Output the [x, y] coordinate of the center of the cell containing the given text.  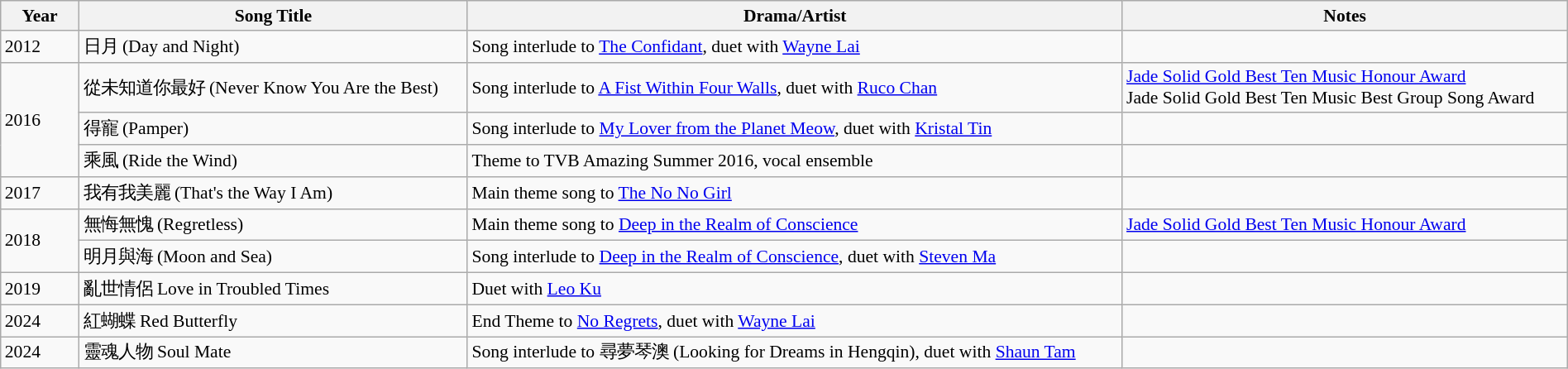
2017 [40, 194]
亂世情侶 Love in Troubled Times [273, 290]
Song interlude to 尋夢琴澳 (Looking for Dreams in Hengqin), duet with Shaun Tam [795, 352]
Year [40, 16]
2012 [40, 46]
明月與海 (Moon and Sea) [273, 256]
2019 [40, 290]
從未知道你最好 (Never Know You Are the Best) [273, 88]
日月 (Day and Night) [273, 46]
Drama/Artist [795, 16]
Song interlude to A Fist Within Four Walls, duet with Ruco Chan [795, 88]
得寵 (Pamper) [273, 129]
Duet with Leo Ku [795, 290]
End Theme to No Regrets, duet with Wayne Lai [795, 321]
2018 [40, 240]
Main theme song to Deep in the Realm of Conscience [795, 225]
我有我美麗 (That's the Way I Am) [273, 194]
乘風 (Ride the Wind) [273, 161]
2016 [40, 119]
Theme to TVB Amazing Summer 2016, vocal ensemble [795, 161]
Jade Solid Gold Best Ten Music Honour Award [1345, 225]
Song interlude to The Confidant, duet with Wayne Lai [795, 46]
Notes [1345, 16]
無悔無愧 (Regretless) [273, 225]
Song interlude to My Lover from the Planet Meow, duet with Kristal Tin [795, 129]
Song Title [273, 16]
紅蝴蝶 Red Butterfly [273, 321]
靈魂人物 Soul Mate [273, 352]
Main theme song to The No No Girl [795, 194]
Jade Solid Gold Best Ten Music Honour Award Jade Solid Gold Best Ten Music Best Group Song Award [1345, 88]
Song interlude to Deep in the Realm of Conscience, duet with Steven Ma [795, 256]
